Return the [x, y] coordinate for the center point of the cell that contains the specified text.  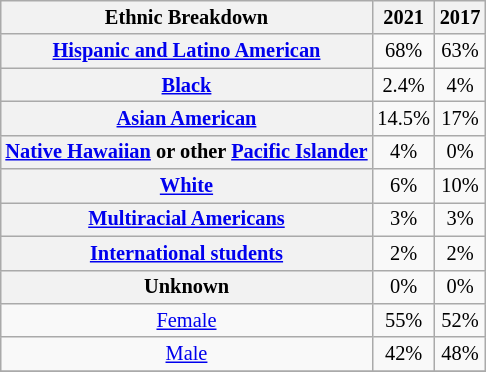
55% [403, 321]
Unknown [186, 287]
International students [186, 253]
14.5% [403, 119]
6% [403, 186]
2.4% [403, 85]
2017 [460, 18]
White [186, 186]
68% [403, 51]
48% [460, 354]
Multiracial Americans [186, 220]
Ethnic Breakdown [186, 18]
17% [460, 119]
Asian American [186, 119]
52% [460, 321]
10% [460, 186]
Native Hawaiian or other Pacific Islander [186, 152]
42% [403, 354]
Hispanic and Latino American [186, 51]
Black [186, 85]
Male [186, 354]
Female [186, 321]
2021 [403, 18]
63% [460, 51]
